Search for the cell housing the specified text and yield its [X, Y] center coordinate. 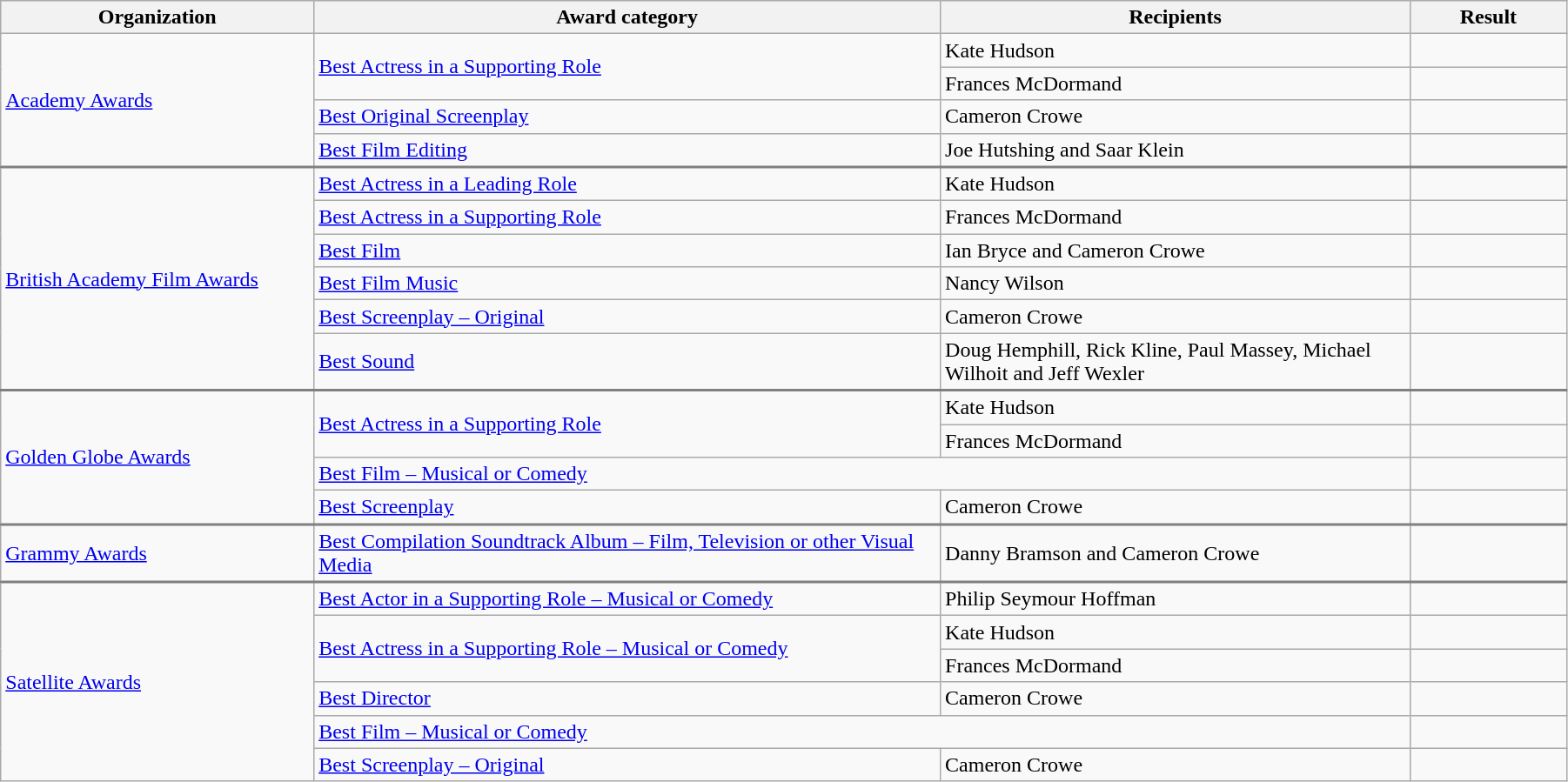
Best Film Editing [627, 150]
Doug Hemphill, Rick Kline, Paul Massey, Michael Wilhoit and Jeff Wexler [1176, 362]
Best Screenplay [627, 508]
Best Film Music [627, 284]
Golden Globe Awards [157, 458]
Recipients [1176, 17]
British Academy Film Awards [157, 278]
Best Sound [627, 362]
Philip Seymour Hoffman [1176, 598]
Grammy Awards [157, 553]
Organization [157, 17]
Best Compilation Soundtrack Album – Film, Television or other Visual Media [627, 553]
Ian Bryce and Cameron Crowe [1176, 251]
Best Actress in a Supporting Role – Musical or Comedy [627, 649]
Nancy Wilson [1176, 284]
Danny Bramson and Cameron Crowe [1176, 553]
Best Director [627, 698]
Result [1488, 17]
Award category [627, 17]
Best Actress in a Leading Role [627, 184]
Joe Hutshing and Saar Klein [1176, 150]
Best Original Screenplay [627, 117]
Best Film [627, 251]
Satellite Awards [157, 682]
Best Actor in a Supporting Role – Musical or Comedy [627, 598]
Academy Awards [157, 101]
